Return [x, y] of the center of cell containing provided text 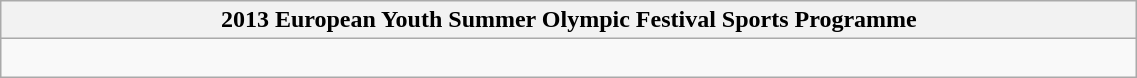
2013 European Youth Summer Olympic Festival Sports Programme [569, 20]
